For the text-containing cell, return its midpoint in (x, y) coordinate format. 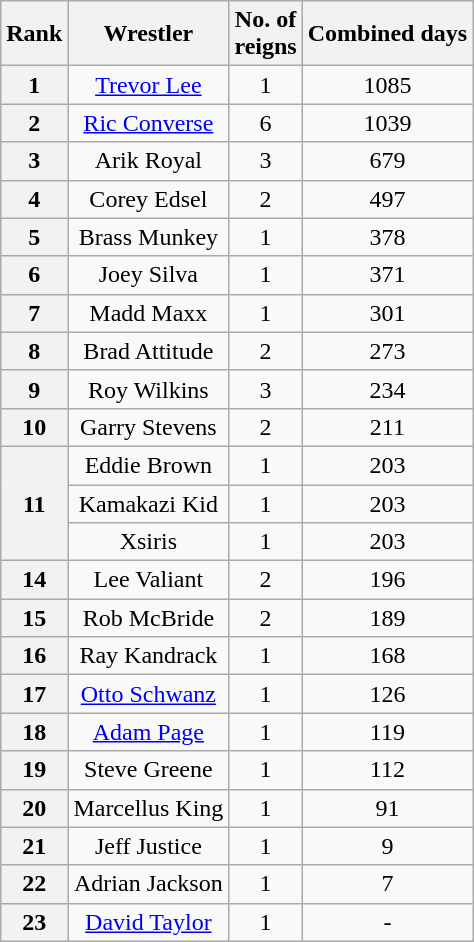
5 (34, 237)
Adrian Jackson (148, 884)
234 (387, 389)
Eddie Brown (148, 465)
Jeff Justice (148, 846)
Garry Stevens (148, 427)
Kamakazi Kid (148, 503)
20 (34, 808)
301 (387, 313)
378 (387, 237)
Corey Edsel (148, 199)
21 (34, 846)
1085 (387, 85)
189 (387, 618)
Ric Converse (148, 123)
Steve Greene (148, 770)
- (387, 922)
David Taylor (148, 922)
17 (34, 694)
1039 (387, 123)
15 (34, 618)
497 (387, 199)
Rank (34, 34)
Madd Maxx (148, 313)
Trevor Lee (148, 85)
Joey Silva (148, 275)
371 (387, 275)
19 (34, 770)
112 (387, 770)
22 (34, 884)
126 (387, 694)
8 (34, 351)
91 (387, 808)
Rob McBride (148, 618)
Roy Wilkins (148, 389)
Adam Page (148, 732)
211 (387, 427)
Brass Munkey (148, 237)
10 (34, 427)
No. ofreigns (266, 34)
168 (387, 656)
18 (34, 732)
Ray Kandrack (148, 656)
4 (34, 199)
Combined days (387, 34)
Otto Schwanz (148, 694)
16 (34, 656)
Lee Valiant (148, 580)
23 (34, 922)
Marcellus King (148, 808)
119 (387, 732)
Xsiris (148, 542)
Wrestler (148, 34)
Arik Royal (148, 161)
196 (387, 580)
Brad Attitude (148, 351)
14 (34, 580)
11 (34, 503)
679 (387, 161)
273 (387, 351)
